Determine the [x, y] coordinate at the center of the cell enclosing the given text.  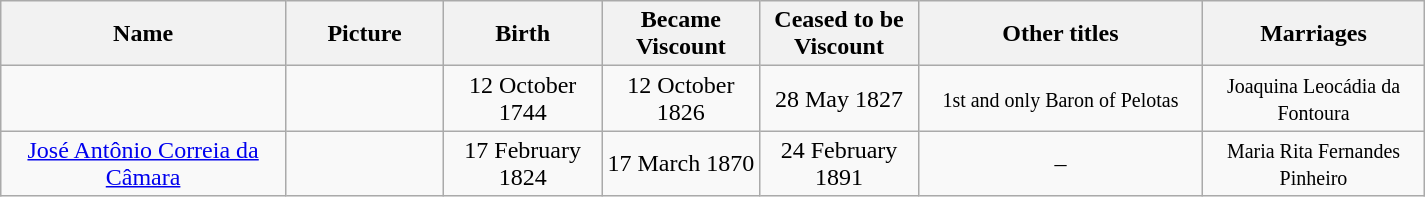
– [1060, 164]
Became Viscount [681, 34]
24 February 1891 [839, 164]
Birth [523, 34]
Other titles [1060, 34]
Joaquina Leocádia da Fontoura [1314, 98]
12 October 1744 [523, 98]
Maria Rita Fernandes Pinheiro [1314, 164]
Picture [364, 34]
17 March 1870 [681, 164]
Ceased to be Viscount [839, 34]
12 October 1826 [681, 98]
17 February 1824 [523, 164]
28 May 1827 [839, 98]
José Antônio Correia da Câmara [144, 164]
1st and only Baron of Pelotas [1060, 98]
Name [144, 34]
Marriages [1314, 34]
